Identify which cell holds the provided text, then report its (X, Y) central coordinate. 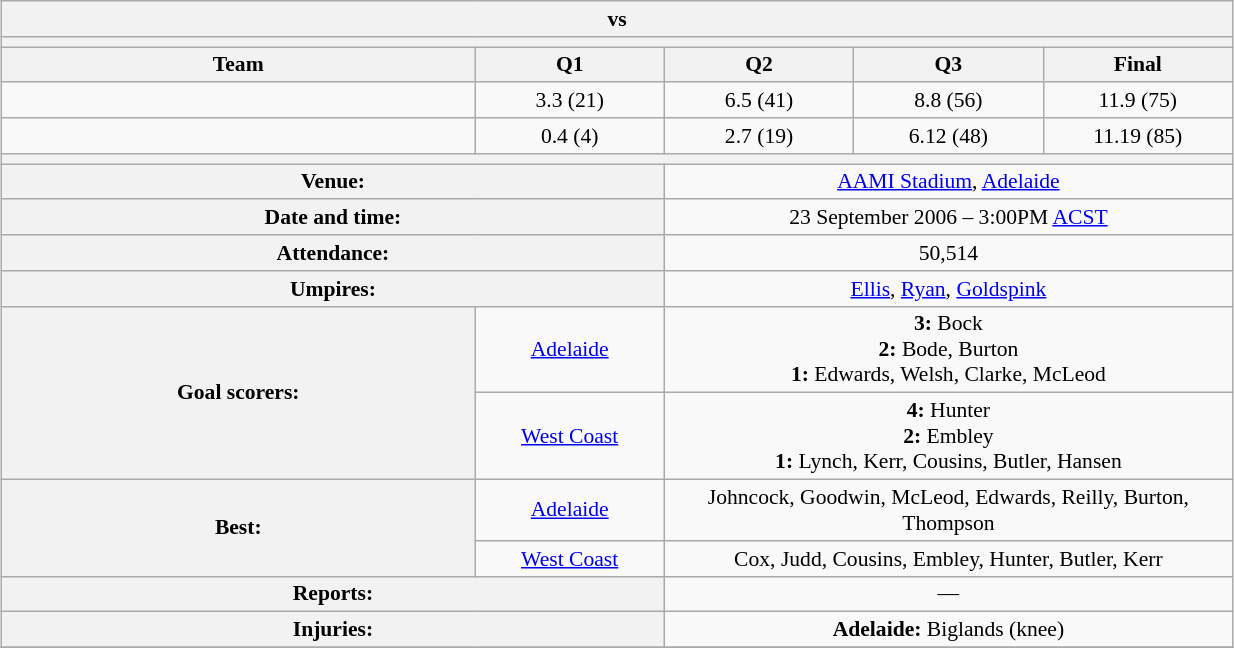
Cox, Judd, Cousins, Embley, Hunter, Butler, Kerr (948, 559)
Johncock, Goodwin, McLeod, Edwards, Reilly, Burton, Thompson (948, 510)
Q3 (948, 65)
AAMI Stadium, Adelaide (948, 182)
8.8 (56) (948, 101)
3.3 (21) (570, 101)
Best: (238, 528)
vs (618, 19)
Date and time: (334, 218)
23 September 2006 – 3:00PM ACST (948, 218)
— (948, 594)
Attendance: (334, 253)
0.4 (4) (570, 136)
11.9 (75) (1138, 101)
Ellis, Ryan, Goldspink (948, 289)
2.7 (19) (758, 136)
Injuries: (334, 630)
Umpires: (334, 289)
Adelaide: Biglands (knee) (948, 630)
Final (1138, 65)
Reports: (334, 594)
3: Bock2: Bode, Burton1: Edwards, Welsh, Clarke, McLeod (948, 350)
11.19 (85) (1138, 136)
Team (238, 65)
50,514 (948, 253)
4: Hunter2: Embley1: Lynch, Kerr, Cousins, Butler, Hansen (948, 436)
Venue: (334, 182)
6.5 (41) (758, 101)
Q2 (758, 65)
Goal scorers: (238, 392)
Q1 (570, 65)
6.12 (48) (948, 136)
